Output the (x, y) coordinate of the center of the cell containing the given text.  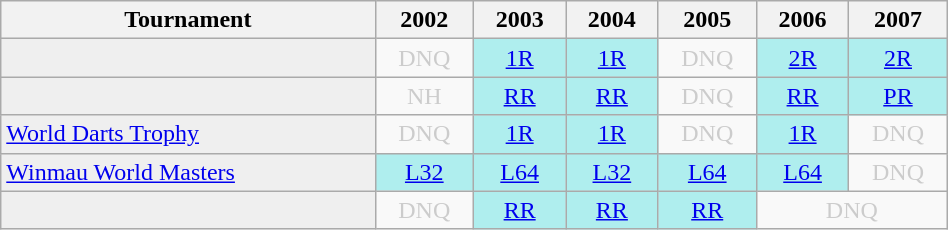
PR (898, 96)
2003 (520, 20)
Tournament (188, 20)
Winmau World Masters (188, 172)
2002 (424, 20)
2005 (707, 20)
NH (424, 96)
2007 (898, 20)
2006 (802, 20)
2004 (612, 20)
World Darts Trophy (188, 134)
